Return the (x, y) coordinate for the center point of the cell that contains the specified text.  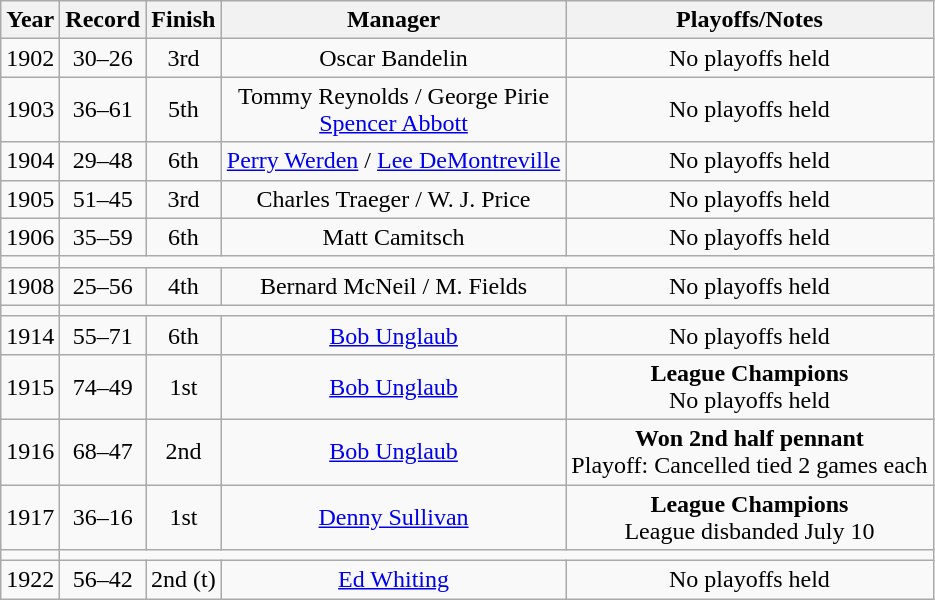
Playoffs/Notes (750, 20)
Perry Werden / Lee DeMontreville (394, 161)
36–16 (103, 516)
1903 (30, 110)
2nd (t) (184, 580)
Matt Camitsch (394, 237)
League ChampionsNo playoffs held (750, 386)
Finish (184, 20)
2nd (184, 452)
36–61 (103, 110)
Charles Traeger / W. J. Price (394, 199)
74–49 (103, 386)
1906 (30, 237)
51–45 (103, 199)
25–56 (103, 286)
1914 (30, 335)
1917 (30, 516)
1904 (30, 161)
Year (30, 20)
Denny Sullivan (394, 516)
68–47 (103, 452)
Tommy Reynolds / George Pirie Spencer Abbott (394, 110)
1915 (30, 386)
1922 (30, 580)
1908 (30, 286)
Won 2nd half pennant Playoff: Cancelled tied 2 games each (750, 452)
1905 (30, 199)
1902 (30, 58)
4th (184, 286)
56–42 (103, 580)
35–59 (103, 237)
Bernard McNeil / M. Fields (394, 286)
5th (184, 110)
Ed Whiting (394, 580)
1916 (30, 452)
Record (103, 20)
29–48 (103, 161)
League Champions League disbanded July 10 (750, 516)
Oscar Bandelin (394, 58)
55–71 (103, 335)
Manager (394, 20)
30–26 (103, 58)
